Detect which cell encompasses the target text, then output its (x, y) center coordinate. 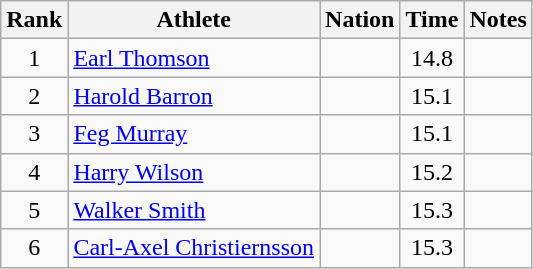
Nation (360, 20)
14.8 (432, 58)
1 (34, 58)
6 (34, 248)
Athlete (194, 20)
Carl-Axel Christiernsson (194, 248)
5 (34, 210)
Feg Murray (194, 134)
Walker Smith (194, 210)
15.2 (432, 172)
Notes (498, 20)
Harry Wilson (194, 172)
4 (34, 172)
Time (432, 20)
3 (34, 134)
Earl Thomson (194, 58)
Harold Barron (194, 96)
2 (34, 96)
Rank (34, 20)
